Detect which cell encompasses the target text, then output its [X, Y] center coordinate. 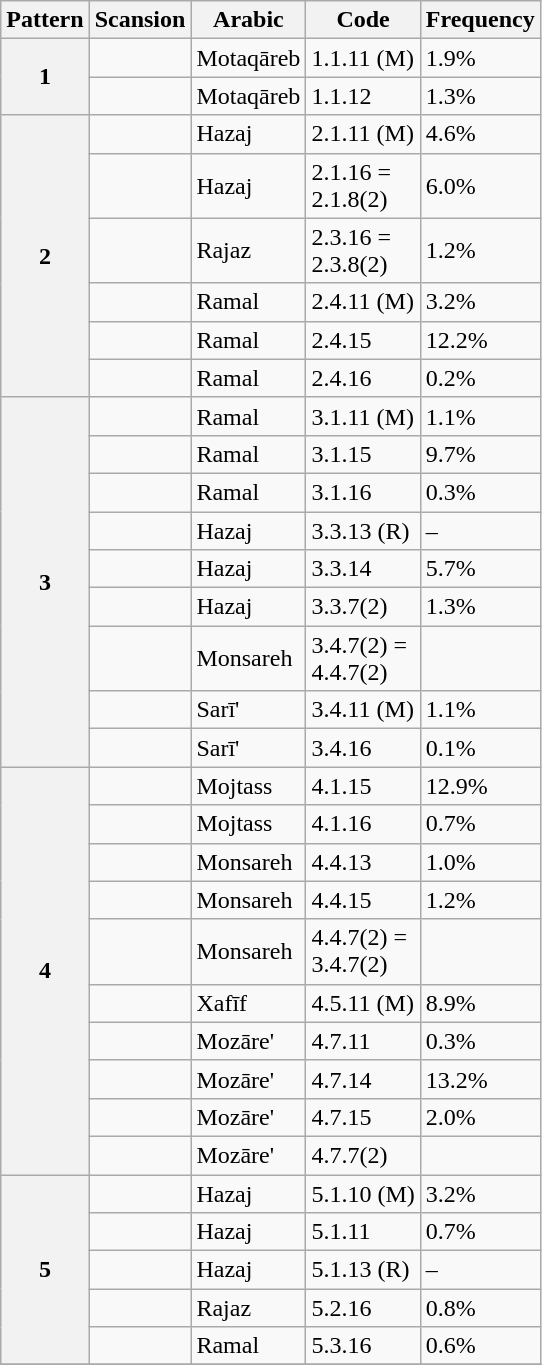
4.4.7(2) =3.4.7(2) [363, 952]
3.3.13 (R) [363, 531]
5.1.13 (R) [363, 1270]
2.3.16 = 2.3.8(2) [363, 250]
5.1.10 (M) [363, 1193]
3.1.16 [363, 492]
0.8% [480, 1308]
4.6% [480, 134]
4.5.11 (M) [363, 1003]
2.4.11 (M) [363, 302]
6.0% [480, 186]
1.1.11 (M) [363, 58]
Scansion [140, 20]
4.7.7(2) [363, 1155]
1 [45, 77]
4 [45, 971]
Code [363, 20]
1.0% [480, 862]
3.3.14 [363, 569]
12.9% [480, 786]
4.7.14 [363, 1079]
Arabic [248, 20]
2.4.16 [363, 378]
3.4.7(2) = 4.4.7(2) [363, 658]
2.1.16 = 2.1.8(2) [363, 186]
3.4.16 [363, 748]
Frequency [480, 20]
5.2.16 [363, 1308]
4.7.15 [363, 1117]
2.4.15 [363, 340]
1.1.12 [363, 96]
5.7% [480, 569]
8.9% [480, 1003]
5.1.11 [363, 1232]
5.3.16 [363, 1346]
0.1% [480, 748]
4.4.15 [363, 900]
3.4.11 (M) [363, 710]
3.1.15 [363, 454]
13.2% [480, 1079]
2.1.11 (M) [363, 134]
0.6% [480, 1346]
1.9% [480, 58]
9.7% [480, 454]
12.2% [480, 340]
4.1.15 [363, 786]
4.4.13 [363, 862]
Xafīf [248, 1003]
4.1.16 [363, 824]
5 [45, 1269]
4.7.11 [363, 1041]
3 [45, 582]
Pattern [45, 20]
2.0% [480, 1117]
3.3.7(2) [363, 607]
0.2% [480, 378]
2 [45, 256]
3.1.11 (M) [363, 416]
